Detect which cell encompasses the target text, then output its (X, Y) center coordinate. 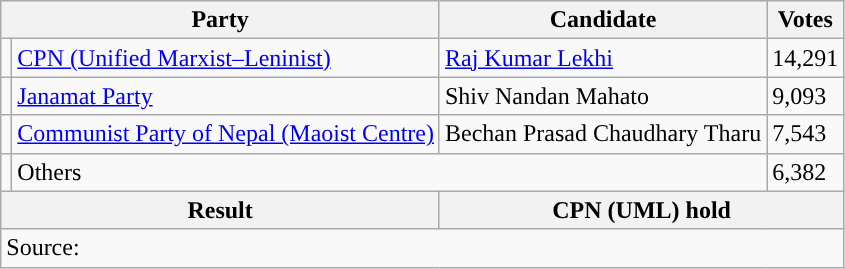
Communist Party of Nepal (Maoist Centre) (226, 134)
Candidate (602, 20)
Raj Kumar Lekhi (602, 58)
6,382 (806, 172)
14,291 (806, 58)
Source: (422, 248)
Result (220, 210)
Votes (806, 20)
9,093 (806, 96)
7,543 (806, 134)
Shiv Nandan Mahato (602, 96)
Others (390, 172)
Party (220, 20)
CPN (UML) hold (641, 210)
Bechan Prasad Chaudhary Tharu (602, 134)
Janamat Party (226, 96)
CPN (Unified Marxist–Leninist) (226, 58)
